Capture the cell that displays the provided text and extract its (x, y) central coordinate. 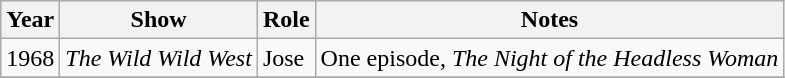
One episode, The Night of the Headless Woman (550, 58)
Role (286, 20)
Jose (286, 58)
The Wild Wild West (159, 58)
1968 (30, 58)
Year (30, 20)
Notes (550, 20)
Show (159, 20)
